Extract the (x, y) coordinate from the center of the cell holding the provided text.  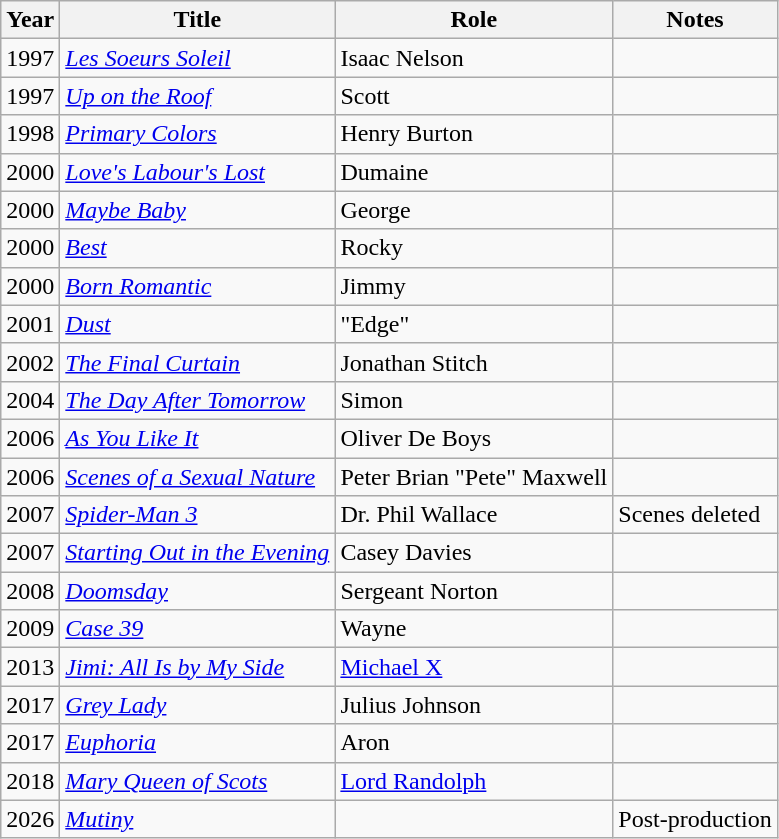
Mutiny (198, 819)
2002 (30, 362)
Oliver De Boys (474, 438)
2013 (30, 667)
As You Like It (198, 438)
Best (198, 248)
2008 (30, 591)
The Day After Tomorrow (198, 400)
Casey Davies (474, 553)
Grey Lady (198, 705)
Julius Johnson (474, 705)
Aron (474, 743)
Lord Randolph (474, 781)
Simon (474, 400)
Sergeant Norton (474, 591)
Jimi: All Is by My Side (198, 667)
2018 (30, 781)
Born Romantic (198, 286)
Maybe Baby (198, 210)
Dumaine (474, 172)
Dust (198, 324)
Post-production (695, 819)
Role (474, 20)
Scenes of a Sexual Nature (198, 477)
Primary Colors (198, 134)
Doomsday (198, 591)
Scenes deleted (695, 515)
Michael X (474, 667)
Starting Out in the Evening (198, 553)
Title (198, 20)
Dr. Phil Wallace (474, 515)
Notes (695, 20)
Euphoria (198, 743)
Spider-Man 3 (198, 515)
2001 (30, 324)
George (474, 210)
Year (30, 20)
Up on the Roof (198, 96)
Mary Queen of Scots (198, 781)
Scott (474, 96)
Wayne (474, 629)
2026 (30, 819)
2004 (30, 400)
Jonathan Stitch (474, 362)
Isaac Nelson (474, 58)
The Final Curtain (198, 362)
2009 (30, 629)
"Edge" (474, 324)
Peter Brian "Pete" Maxwell (474, 477)
Case 39 (198, 629)
Rocky (474, 248)
1998 (30, 134)
Les Soeurs Soleil (198, 58)
Jimmy (474, 286)
Love's Labour's Lost (198, 172)
Henry Burton (474, 134)
